Output the (x, y) coordinate of the center of the cell containing the given text.  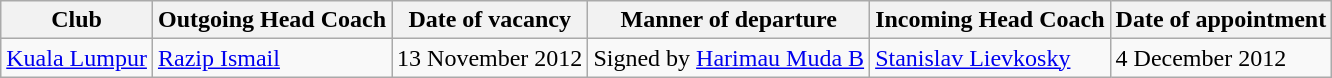
Date of appointment (1221, 20)
Date of vacancy (490, 20)
13 November 2012 (490, 58)
Incoming Head Coach (990, 20)
4 December 2012 (1221, 58)
Stanislav Lievkosky (990, 58)
Manner of departure (729, 20)
Outgoing Head Coach (272, 20)
Club (77, 20)
Kuala Lumpur (77, 58)
Razip Ismail (272, 58)
Signed by Harimau Muda B (729, 58)
